Determine the (X, Y) coordinate at the center of the cell enclosing the given text.  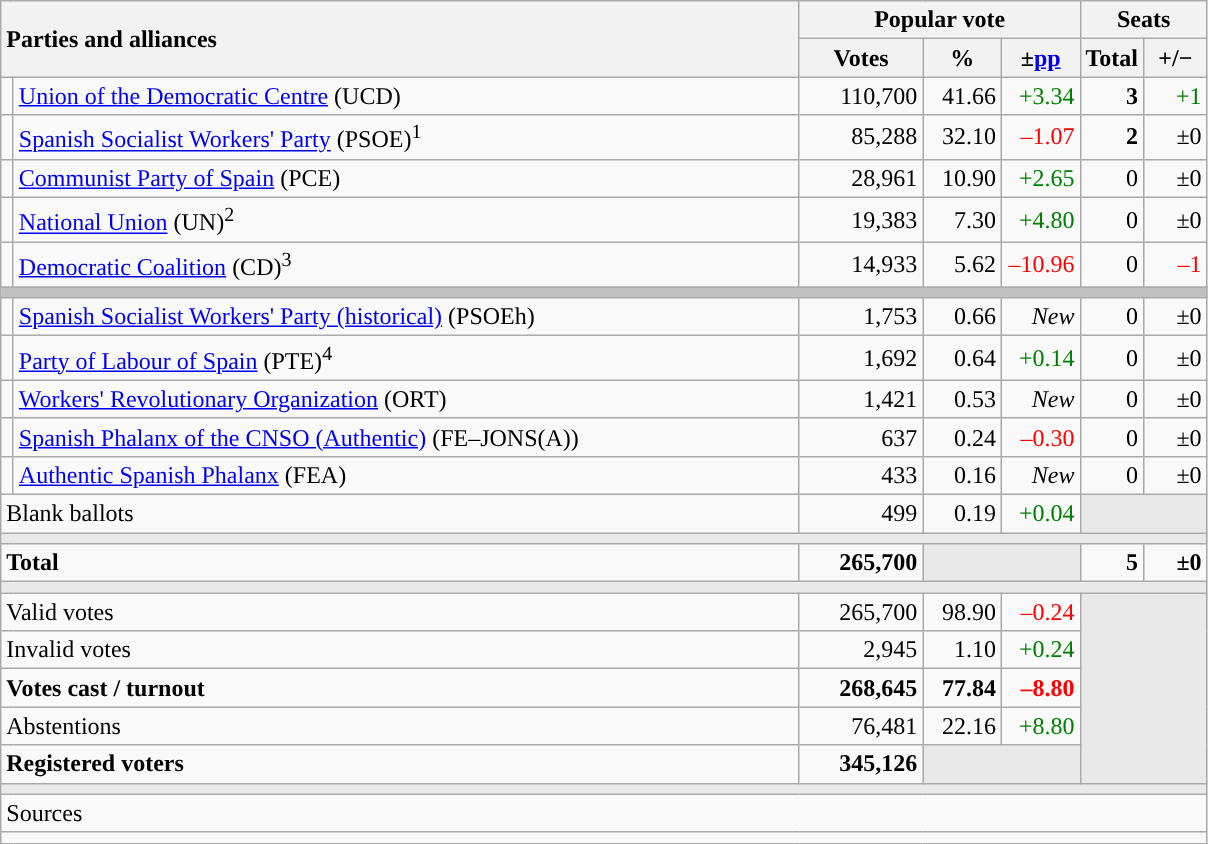
Popular vote (940, 20)
Sources (604, 813)
7.30 (962, 220)
637 (861, 437)
+0.24 (1040, 650)
32.10 (962, 138)
76,481 (861, 726)
41.66 (962, 96)
+4.80 (1040, 220)
Invalid votes (400, 650)
Spanish Socialist Workers' Party (historical) (PSOEh) (406, 317)
Seats (1144, 20)
+3.34 (1040, 96)
Spanish Phalanx of the CNSO (Authentic) (FE–JONS(A)) (406, 437)
345,126 (861, 764)
22.16 (962, 726)
–1 (1176, 264)
433 (861, 475)
1,421 (861, 399)
Authentic Spanish Phalanx (FEA) (406, 475)
5.62 (962, 264)
77.84 (962, 688)
Communist Party of Spain (PCE) (406, 178)
0.66 (962, 317)
–8.80 (1040, 688)
% (962, 58)
Valid votes (400, 612)
Democratic Coalition (CD)3 (406, 264)
2 (1112, 138)
+1 (1176, 96)
0.64 (962, 358)
National Union (UN)2 (406, 220)
499 (861, 514)
1,753 (861, 317)
1.10 (962, 650)
98.90 (962, 612)
Votes cast / turnout (400, 688)
2,945 (861, 650)
14,933 (861, 264)
0.24 (962, 437)
±pp (1040, 58)
–1.07 (1040, 138)
10.90 (962, 178)
3 (1112, 96)
Blank ballots (400, 514)
Abstentions (400, 726)
Party of Labour of Spain (PTE)4 (406, 358)
19,383 (861, 220)
+2.65 (1040, 178)
28,961 (861, 178)
+0.14 (1040, 358)
0.16 (962, 475)
268,645 (861, 688)
+/− (1176, 58)
0.53 (962, 399)
0.19 (962, 514)
–10.96 (1040, 264)
110,700 (861, 96)
1,692 (861, 358)
Union of the Democratic Centre (UCD) (406, 96)
–0.24 (1040, 612)
Workers' Revolutionary Organization (ORT) (406, 399)
Votes (861, 58)
Registered voters (400, 764)
+8.80 (1040, 726)
–0.30 (1040, 437)
Parties and alliances (400, 39)
+0.04 (1040, 514)
5 (1112, 563)
85,288 (861, 138)
Spanish Socialist Workers' Party (PSOE)1 (406, 138)
